Extract the [X, Y] coordinate from the center of the cell holding the provided text.  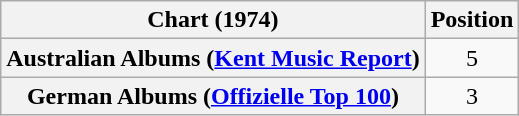
Chart (1974) [213, 20]
German Albums (Offizielle Top 100) [213, 96]
3 [472, 96]
5 [472, 58]
Position [472, 20]
Australian Albums (Kent Music Report) [213, 58]
